Scan for the cell matching the given text and deliver its (X, Y) coordinate at center. 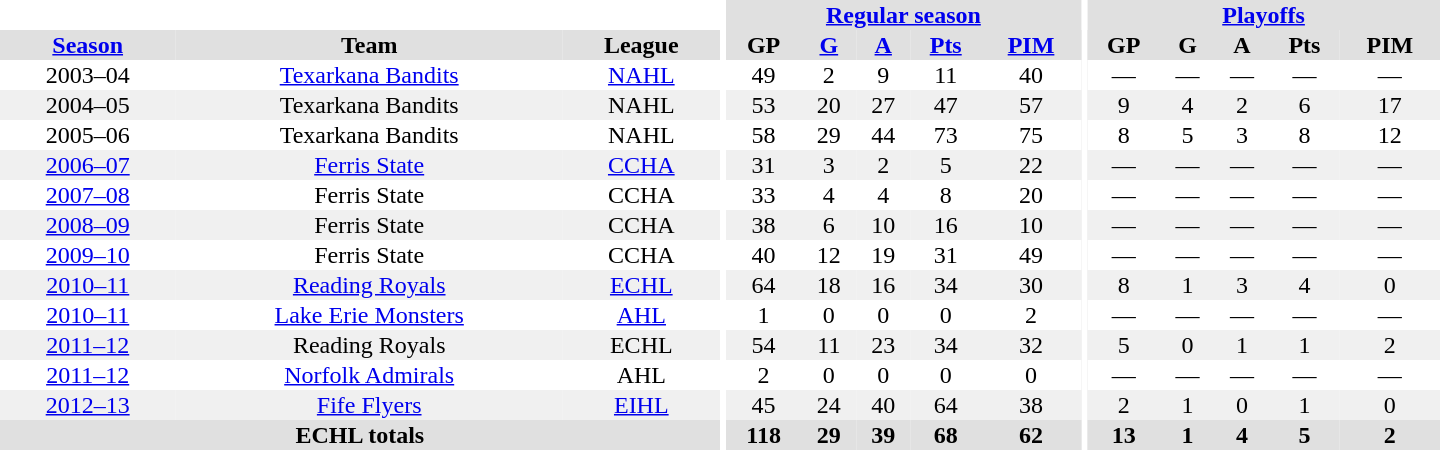
League (642, 45)
47 (946, 105)
44 (883, 135)
Lake Erie Monsters (369, 315)
Regular season (904, 15)
19 (883, 255)
39 (883, 435)
118 (764, 435)
2005–06 (88, 135)
22 (1031, 165)
33 (764, 195)
17 (1390, 105)
53 (764, 105)
2012–13 (88, 405)
Team (369, 45)
2004–05 (88, 105)
68 (946, 435)
Season (88, 45)
73 (946, 135)
62 (1031, 435)
ECHL totals (360, 435)
75 (1031, 135)
45 (764, 405)
Fife Flyers (369, 405)
32 (1031, 345)
2003–04 (88, 75)
EIHL (642, 405)
2008–09 (88, 225)
30 (1031, 285)
23 (883, 345)
18 (829, 285)
2009–10 (88, 255)
24 (829, 405)
Norfolk Admirals (369, 375)
13 (1124, 435)
Playoffs (1264, 15)
2007–08 (88, 195)
58 (764, 135)
54 (764, 345)
27 (883, 105)
57 (1031, 105)
2006–07 (88, 165)
